Locate the cell with the specified text and output its (X, Y) center coordinate. 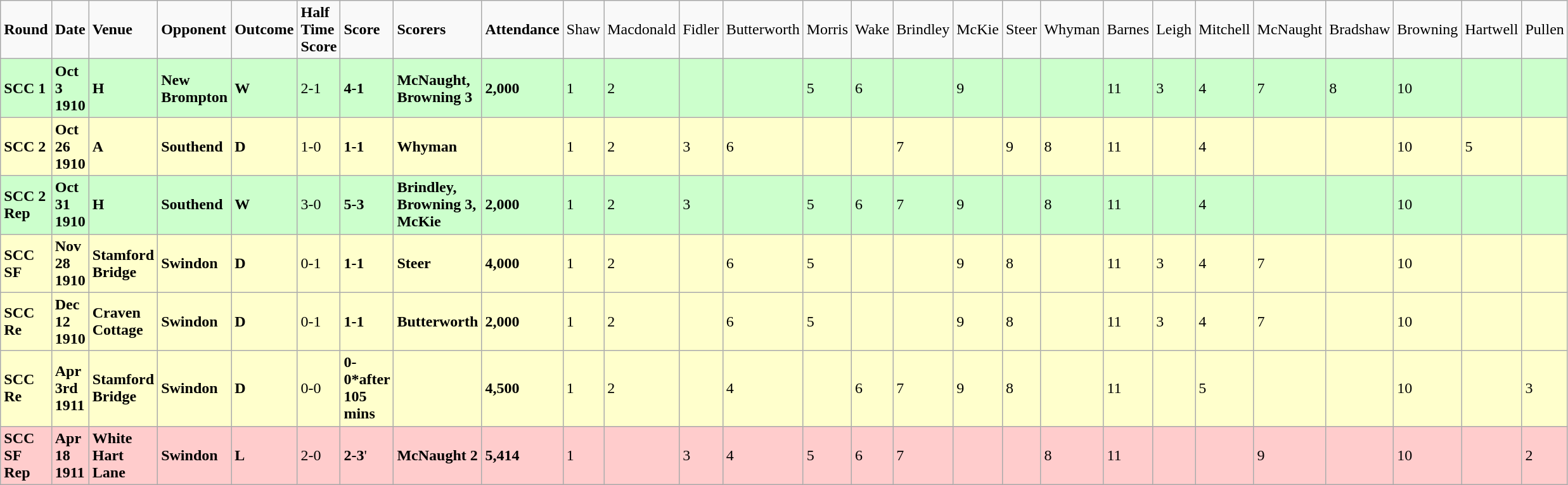
Oct 26 1910 (70, 146)
4-1 (367, 88)
Morris (827, 30)
4,000 (522, 263)
Wake (872, 30)
Mitchell (1224, 30)
Leigh (1174, 30)
SCC 2 Rep (26, 205)
Hartwell (1492, 30)
Date (70, 30)
Oct 31 1910 (70, 205)
Round (26, 30)
Brindley, Browning 3, McKie (437, 205)
0-0 (319, 388)
SCC 2 (26, 146)
McNaught 2 (437, 455)
McKie (978, 30)
Fidler (701, 30)
5-3 (367, 205)
A (123, 146)
White Hart Lane (123, 455)
Macdonald (641, 30)
Half Time Score (319, 30)
Opponent (195, 30)
5,414 (522, 455)
Venue (123, 30)
SCC 1 (26, 88)
SCC SF (26, 263)
2-0 (319, 455)
Apr 3rd 1911 (70, 388)
Score (367, 30)
0-0*after 105 mins (367, 388)
Apr 18 1911 (70, 455)
Brindley (923, 30)
1-0 (319, 146)
Attendance (522, 30)
Craven Cottage (123, 321)
Shaw (583, 30)
Bradshaw (1360, 30)
3-0 (319, 205)
New Brompton (195, 88)
Dec 12 1910 (70, 321)
2-3' (367, 455)
Oct 3 1910 (70, 88)
Browning (1427, 30)
McNaught (1290, 30)
Nov 28 1910 (70, 263)
SCC SF Rep (26, 455)
L (264, 455)
Pullen (1545, 30)
McNaught, Browning 3 (437, 88)
2-1 (319, 88)
Scorers (437, 30)
Barnes (1128, 30)
4,500 (522, 388)
Outcome (264, 30)
